Scan for the cell matching the given text and deliver its [x, y] coordinate at center. 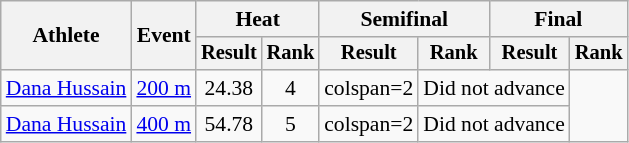
Event [164, 36]
Semifinal [404, 19]
24.38 [229, 88]
Athlete [66, 36]
Heat [258, 19]
Final [558, 19]
5 [291, 124]
400 m [164, 124]
200 m [164, 88]
4 [291, 88]
54.78 [229, 124]
